Locate the cell with the specified text and output its [x, y] center coordinate. 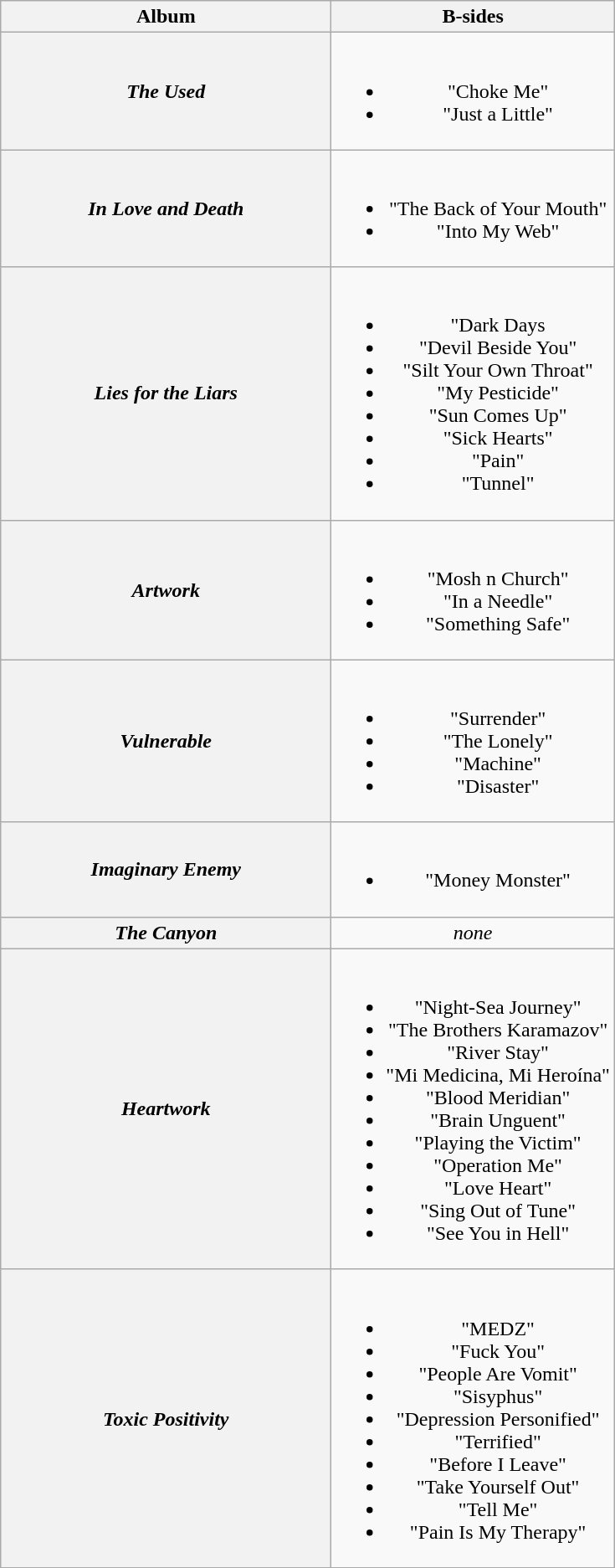
Heartwork [166, 1108]
In Love and Death [166, 208]
none [474, 933]
"The Back of Your Mouth""Into My Web" [474, 208]
The Canyon [166, 933]
Album [166, 17]
"Dark Days"Devil Beside You""Silt Your Own Throat""My Pesticide""Sun Comes Up""Sick Hearts""Pain""Tunnel" [474, 393]
B-sides [474, 17]
"Surrender""The Lonely""Machine""Disaster" [474, 741]
"Mosh n Church""In a Needle""Something Safe" [474, 589]
"Money Monster" [474, 869]
Toxic Positivity [166, 1418]
Vulnerable [166, 741]
The Used [166, 91]
Artwork [166, 589]
"MEDZ""Fuck You""People Are Vomit""Sisyphus""Depression Personified""Terrified""Before I Leave""Take Yourself Out""Tell Me""Pain Is My Therapy" [474, 1418]
Lies for the Liars [166, 393]
Imaginary Enemy [166, 869]
"Choke Me""Just a Little" [474, 91]
